Identify which cell holds the provided text, then report its (x, y) central coordinate. 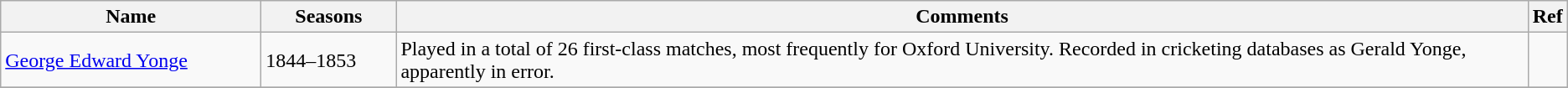
1844–1853 (328, 60)
Comments (962, 17)
Ref (1548, 17)
Seasons (328, 17)
Name (131, 17)
George Edward Yonge (131, 60)
